Determine the (X, Y) coordinate at the center of the cell enclosing the given text.  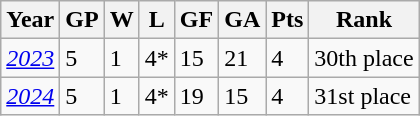
GA (242, 20)
W (122, 20)
2024 (30, 96)
21 (242, 58)
30th place (364, 58)
31st place (364, 96)
2023 (30, 58)
Year (30, 20)
19 (196, 96)
GF (196, 20)
L (156, 20)
GP (82, 20)
Rank (364, 20)
Pts (288, 20)
